Provide the [X, Y] coordinate of the cell's center where the given text is located.  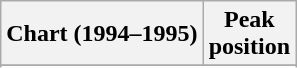
Chart (1994–1995) [102, 34]
Peakposition [249, 34]
